Identify which cell holds the provided text, then report its [x, y] central coordinate. 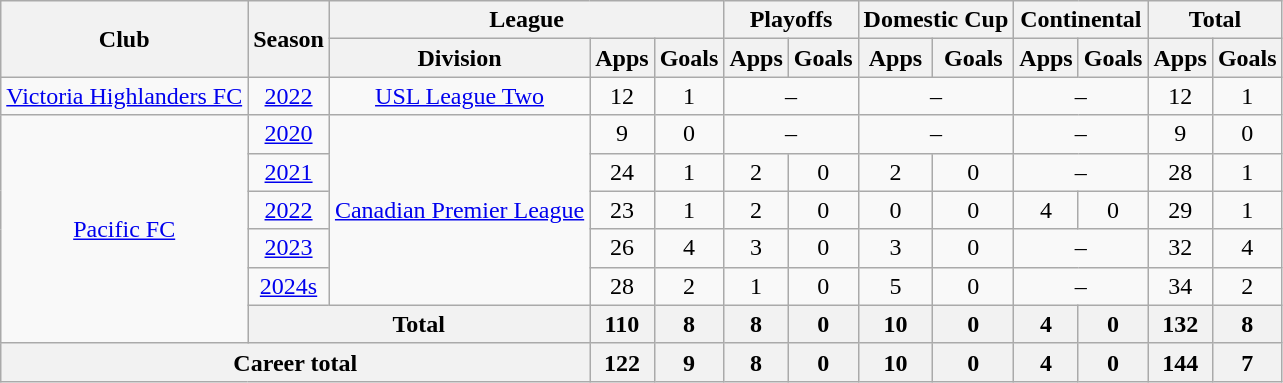
Division [459, 58]
Playoffs [791, 20]
7 [1247, 362]
2021 [289, 172]
Pacific FC [124, 229]
League [526, 20]
Club [124, 39]
Continental [1081, 20]
Season [289, 39]
32 [1180, 248]
Domestic Cup [936, 20]
Career total [296, 362]
144 [1180, 362]
26 [622, 248]
5 [896, 286]
2024s [289, 286]
34 [1180, 286]
29 [1180, 210]
110 [622, 324]
2023 [289, 248]
24 [622, 172]
23 [622, 210]
Victoria Highlanders FC [124, 96]
122 [622, 362]
Canadian Premier League [459, 210]
132 [1180, 324]
USL League Two [459, 96]
2020 [289, 134]
